Scan for the cell matching the given text and deliver its (X, Y) coordinate at center. 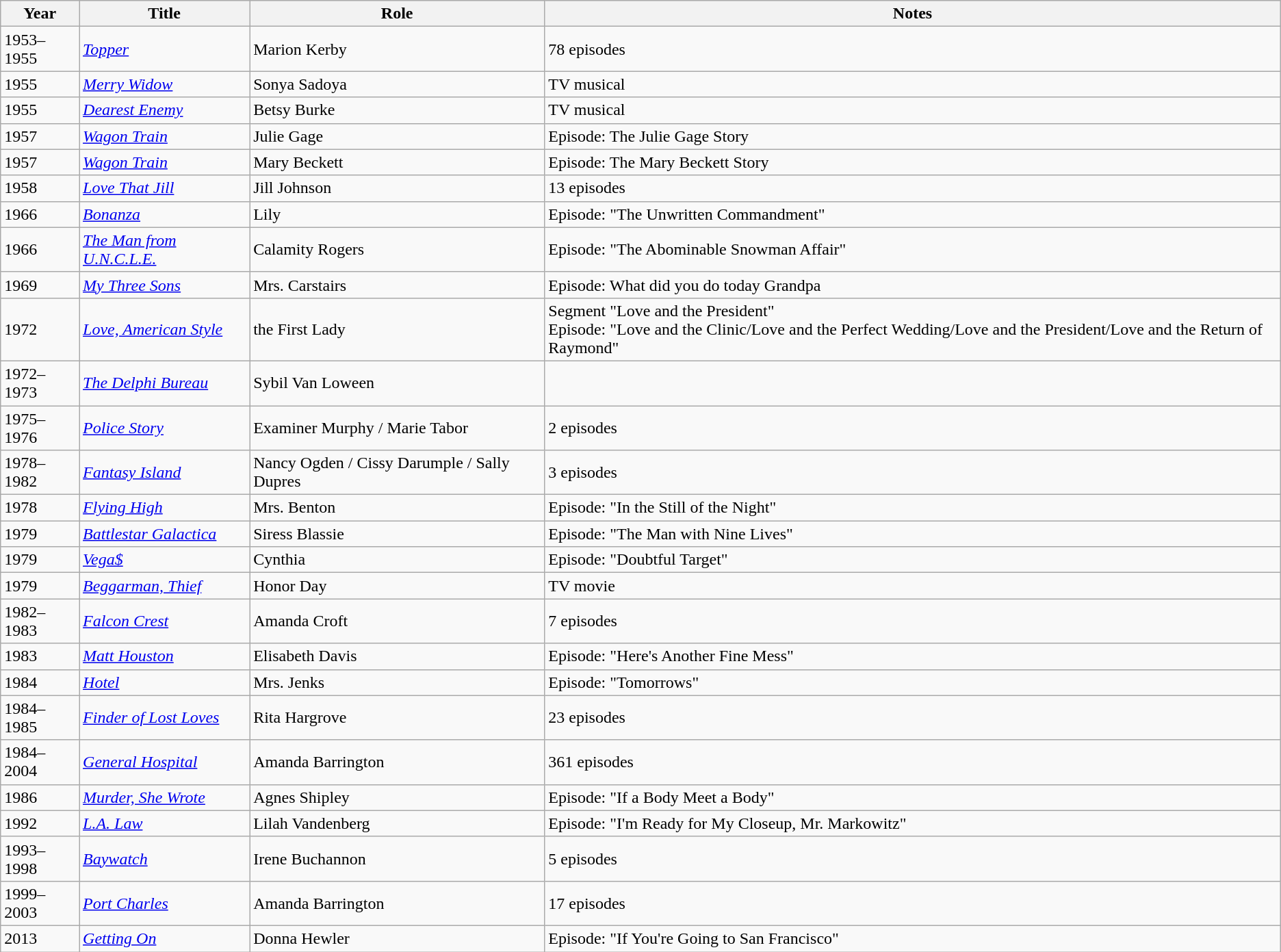
Vega$ (164, 560)
Dearest Enemy (164, 110)
Year (40, 14)
L.A. Law (164, 823)
23 episodes (913, 717)
1978–1982 (40, 472)
Merry Widow (164, 84)
Mary Beckett (397, 162)
1993–1998 (40, 858)
Examiner Murphy / Marie Tabor (397, 427)
2013 (40, 938)
The Man from U.N.C.L.E. (164, 249)
Episode: "Doubtful Target" (913, 560)
1953–1955 (40, 49)
Sybil Van Loween (397, 383)
13 episodes (913, 188)
Beggarman, Thief (164, 586)
Julie Gage (397, 136)
Murder, She Wrote (164, 797)
Nancy Ogden / Cissy Darumple / Sally Dupres (397, 472)
Episode: "I'm Ready for My Closeup, Mr. Markowitz" (913, 823)
Episode: "Tomorrows" (913, 682)
Flying High (164, 508)
Episode: "The Unwritten Commandment" (913, 214)
Jill Johnson (397, 188)
1975–1976 (40, 427)
Rita Hargrove (397, 717)
Battlestar Galactica (164, 534)
Notes (913, 14)
7 episodes (913, 621)
1984–2004 (40, 762)
Segment "Love and the President" Episode: "Love and the Clinic/Love and the Perfect Wedding/Love and the President/Love and the Return of Raymond" (913, 329)
Cynthia (397, 560)
Mrs. Carstairs (397, 285)
Hotel (164, 682)
Episode: The Mary Beckett Story (913, 162)
Love That Jill (164, 188)
Mrs. Benton (397, 508)
Lilah Vandenberg (397, 823)
Lily (397, 214)
Episode: The Julie Gage Story (913, 136)
Episode: "In the Still of the Night" (913, 508)
Port Charles (164, 903)
My Three Sons (164, 285)
Donna Hewler (397, 938)
1972 (40, 329)
5 episodes (913, 858)
Role (397, 14)
Baywatch (164, 858)
Episode: "The Man with Nine Lives" (913, 534)
Betsy Burke (397, 110)
the First Lady (397, 329)
2 episodes (913, 427)
1986 (40, 797)
Siress Blassie (397, 534)
Episode: "The Abominable Snowman Affair" (913, 249)
1969 (40, 285)
Love, American Style (164, 329)
Honor Day (397, 586)
Amanda Croft (397, 621)
17 episodes (913, 903)
1982–1983 (40, 621)
Episode: What did you do today Grandpa (913, 285)
Finder of Lost Loves (164, 717)
3 episodes (913, 472)
Marion Kerby (397, 49)
TV movie (913, 586)
Topper (164, 49)
Calamity Rogers (397, 249)
Elisabeth Davis (397, 656)
Agnes Shipley (397, 797)
1958 (40, 188)
1983 (40, 656)
Episode: "If You're Going to San Francisco" (913, 938)
1999–2003 (40, 903)
Falcon Crest (164, 621)
Matt Houston (164, 656)
Irene Buchannon (397, 858)
1984–1985 (40, 717)
The Delphi Bureau (164, 383)
1984 (40, 682)
Episode: "If a Body Meet a Body" (913, 797)
1972–1973 (40, 383)
Mrs. Jenks (397, 682)
1992 (40, 823)
361 episodes (913, 762)
Sonya Sadoya (397, 84)
78 episodes (913, 49)
Title (164, 14)
Bonanza (164, 214)
Police Story (164, 427)
Getting On (164, 938)
Fantasy Island (164, 472)
Episode: "Here's Another Fine Mess" (913, 656)
General Hospital (164, 762)
1978 (40, 508)
